Detect which cell encompasses the target text, then output its [X, Y] center coordinate. 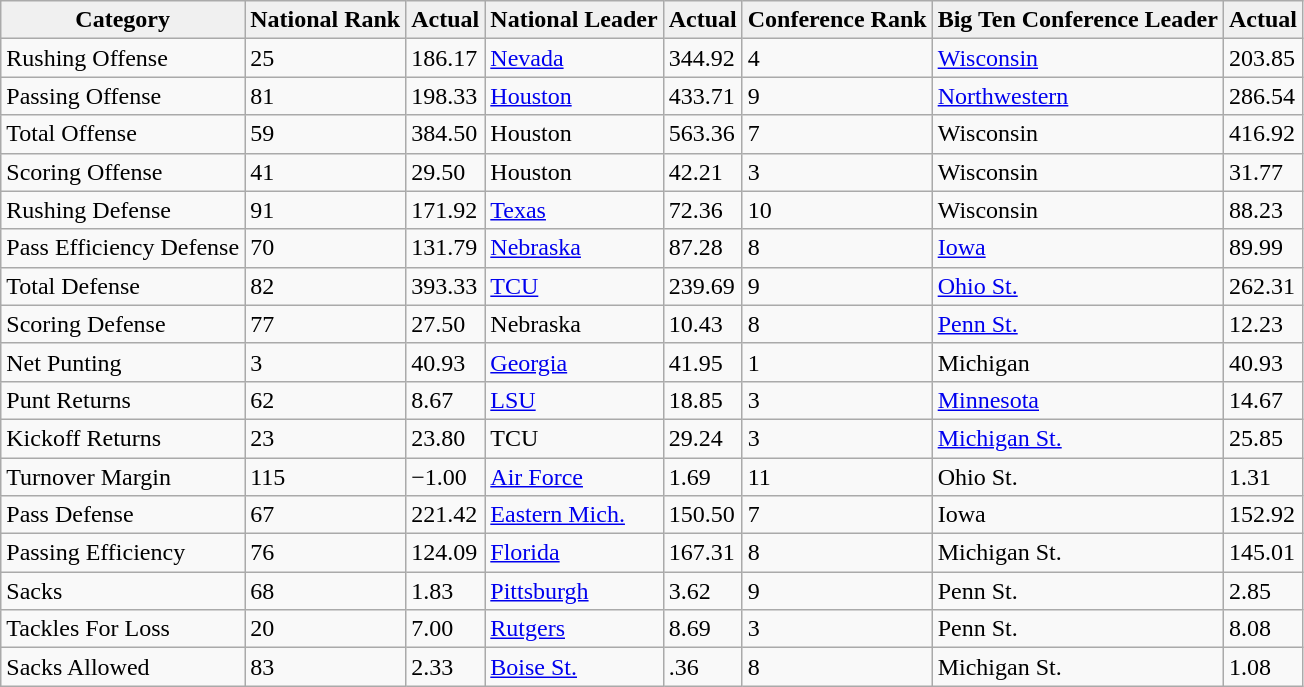
203.85 [1262, 58]
20 [326, 629]
Pass Efficiency Defense [123, 248]
89.99 [1262, 248]
Category [123, 20]
77 [326, 324]
186.17 [446, 58]
Rushing Defense [123, 210]
87.28 [702, 248]
262.31 [1262, 286]
23.80 [446, 438]
Tackles For Loss [123, 629]
8.67 [446, 400]
4 [837, 58]
Pass Defense [123, 515]
67 [326, 515]
150.50 [702, 515]
Sacks [123, 591]
Conference Rank [837, 20]
Scoring Offense [123, 172]
Nevada [574, 58]
Passing Offense [123, 96]
Air Force [574, 477]
2.85 [1262, 591]
59 [326, 134]
Net Punting [123, 362]
41.95 [702, 362]
29.50 [446, 172]
10 [837, 210]
81 [326, 96]
27.50 [446, 324]
563.36 [702, 134]
416.92 [1262, 134]
Northwestern [1078, 96]
.36 [702, 667]
115 [326, 477]
Big Ten Conference Leader [1078, 20]
Georgia [574, 362]
Total Offense [123, 134]
70 [326, 248]
221.42 [446, 515]
National Rank [326, 20]
42.21 [702, 172]
1 [837, 362]
Rutgers [574, 629]
31.77 [1262, 172]
25 [326, 58]
152.92 [1262, 515]
3.62 [702, 591]
14.67 [1262, 400]
Texas [574, 210]
Eastern Mich. [574, 515]
7.00 [446, 629]
198.33 [446, 96]
2.33 [446, 667]
286.54 [1262, 96]
91 [326, 210]
12.23 [1262, 324]
131.79 [446, 248]
23 [326, 438]
433.71 [702, 96]
National Leader [574, 20]
171.92 [446, 210]
72.36 [702, 210]
Kickoff Returns [123, 438]
Scoring Defense [123, 324]
1.83 [446, 591]
Florida [574, 553]
344.92 [702, 58]
239.69 [702, 286]
25.85 [1262, 438]
88.23 [1262, 210]
11 [837, 477]
Michigan [1078, 362]
Pittsburgh [574, 591]
Boise St. [574, 667]
76 [326, 553]
29.24 [702, 438]
124.09 [446, 553]
41 [326, 172]
1.69 [702, 477]
LSU [574, 400]
62 [326, 400]
1.31 [1262, 477]
167.31 [702, 553]
393.33 [446, 286]
82 [326, 286]
8.08 [1262, 629]
68 [326, 591]
18.85 [702, 400]
Punt Returns [123, 400]
Sacks Allowed [123, 667]
Minnesota [1078, 400]
83 [326, 667]
1.08 [1262, 667]
Rushing Offense [123, 58]
8.69 [702, 629]
10.43 [702, 324]
384.50 [446, 134]
Turnover Margin [123, 477]
−1.00 [446, 477]
145.01 [1262, 553]
Total Defense [123, 286]
Passing Efficiency [123, 553]
